Return the [x, y] coordinate for the center point of the cell that contains the specified text.  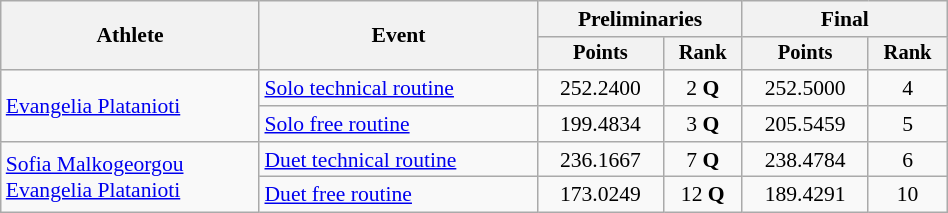
Final [844, 19]
Athlete [130, 36]
6 [908, 160]
199.4834 [600, 124]
12 Q [702, 195]
Event [398, 36]
Solo free routine [398, 124]
4 [908, 88]
Evangelia Platanioti [130, 106]
3 Q [702, 124]
Duet technical routine [398, 160]
236.1667 [600, 160]
189.4291 [804, 195]
Duet free routine [398, 195]
7 Q [702, 160]
2 Q [702, 88]
5 [908, 124]
Sofia Malkogeorgou Evangelia Platanioti [130, 178]
252.5000 [804, 88]
252.2400 [600, 88]
Solo technical routine [398, 88]
10 [908, 195]
Preliminaries [640, 19]
205.5459 [804, 124]
238.4784 [804, 160]
173.0249 [600, 195]
